Locate the cell with the specified text and output its [x, y] center coordinate. 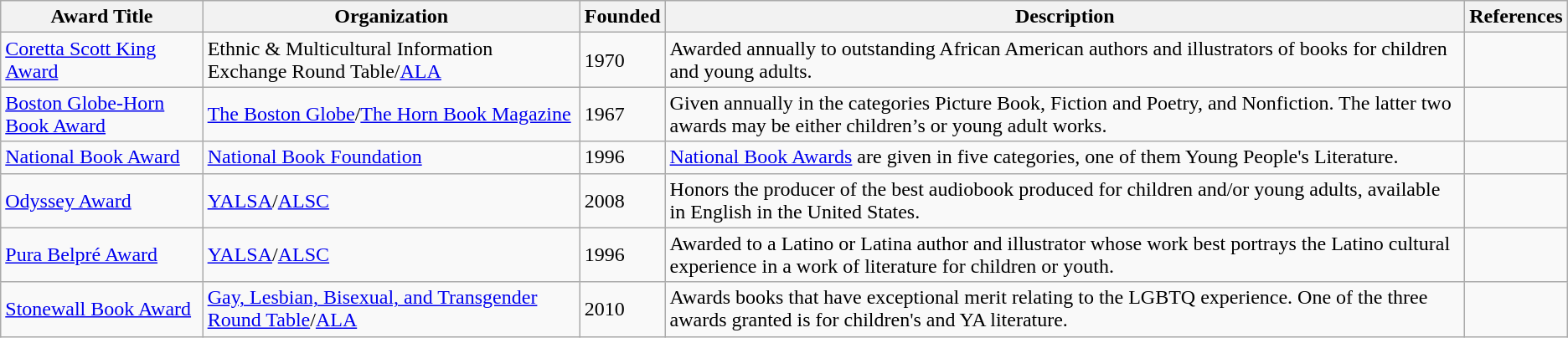
Boston Globe-Horn Book Award [102, 114]
Awards books that have exceptional merit relating to the LGBTQ experience. One of the three awards granted is for children's and YA literature. [1065, 310]
National Book Award [102, 157]
Odyssey Award [102, 201]
Pura Belpré Award [102, 254]
1967 [622, 114]
Founded [622, 17]
Coretta Scott King Award [102, 60]
2008 [622, 201]
2010 [622, 310]
Description [1065, 17]
References [1516, 17]
Awarded annually to outstanding African American authors and illustrators of books for children and young adults. [1065, 60]
Honors the producer of the best audiobook produced for children and/or young adults, available in English in the United States. [1065, 201]
Gay, Lesbian, Bisexual, and Transgender Round Table/ALA [391, 310]
1970 [622, 60]
Stonewall Book Award [102, 310]
Award Title [102, 17]
National Book Foundation [391, 157]
The Boston Globe/The Horn Book Magazine [391, 114]
National Book Awards are given in five categories, one of them Young People's Literature. [1065, 157]
Ethnic & Multicultural Information Exchange Round Table/ALA [391, 60]
Organization [391, 17]
